Detect which cell encompasses the target text, then output its (X, Y) center coordinate. 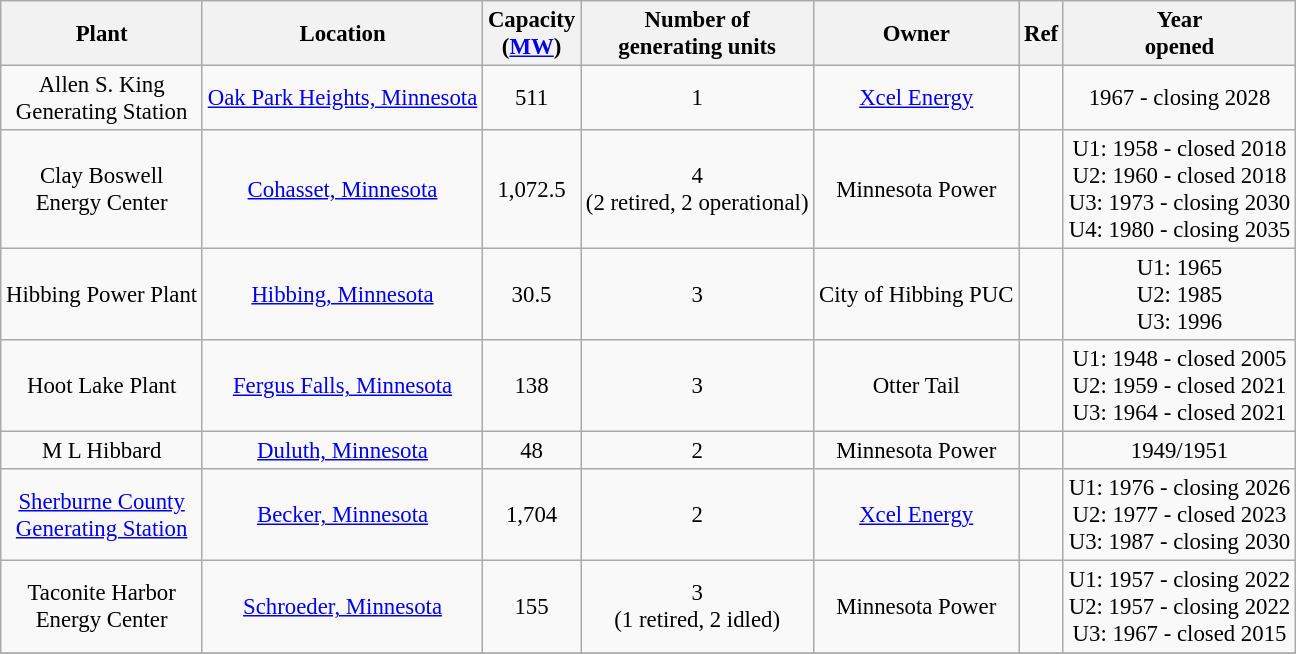
Sherburne CountyGenerating Station (102, 516)
Schroeder, Minnesota (342, 607)
511 (532, 98)
Yearopened (1179, 34)
U1: 1957 - closing 2022 U2: 1957 - closing 2022 U3: 1967 - closed 2015 (1179, 607)
Ref (1042, 34)
48 (532, 451)
1967 - closing 2028 (1179, 98)
Hibbing, Minnesota (342, 295)
Clay BoswellEnergy Center (102, 190)
1949/1951 (1179, 451)
U1: 1958 - closed 2018 U2: 1960 - closed 2018 U3: 1973 - closing 2030 U4: 1980 - closing 2035 (1179, 190)
Oak Park Heights, Minnesota (342, 98)
1,704 (532, 516)
U1: 1976 - closing 2026 U2: 1977 - closed 2023 U3: 1987 - closing 2030 (1179, 516)
4(2 retired, 2 operational) (698, 190)
Duluth, Minnesota (342, 451)
30.5 (532, 295)
Owner (916, 34)
155 (532, 607)
Becker, Minnesota (342, 516)
M L Hibbard (102, 451)
U1: 1965 U2: 1985 U3: 1996 (1179, 295)
1 (698, 98)
138 (532, 386)
Number of generating units (698, 34)
Taconite HarborEnergy Center (102, 607)
Hibbing Power Plant (102, 295)
U1: 1948 - closed 2005 U2: 1959 - closed 2021 U3: 1964 - closed 2021 (1179, 386)
Allen S. KingGenerating Station (102, 98)
Plant (102, 34)
1,072.5 (532, 190)
Otter Tail (916, 386)
3(1 retired, 2 idled) (698, 607)
Fergus Falls, Minnesota (342, 386)
Hoot Lake Plant (102, 386)
Capacity(MW) (532, 34)
Location (342, 34)
City of Hibbing PUC (916, 295)
Cohasset, Minnesota (342, 190)
